Search for the cell housing the specified text and yield its [X, Y] center coordinate. 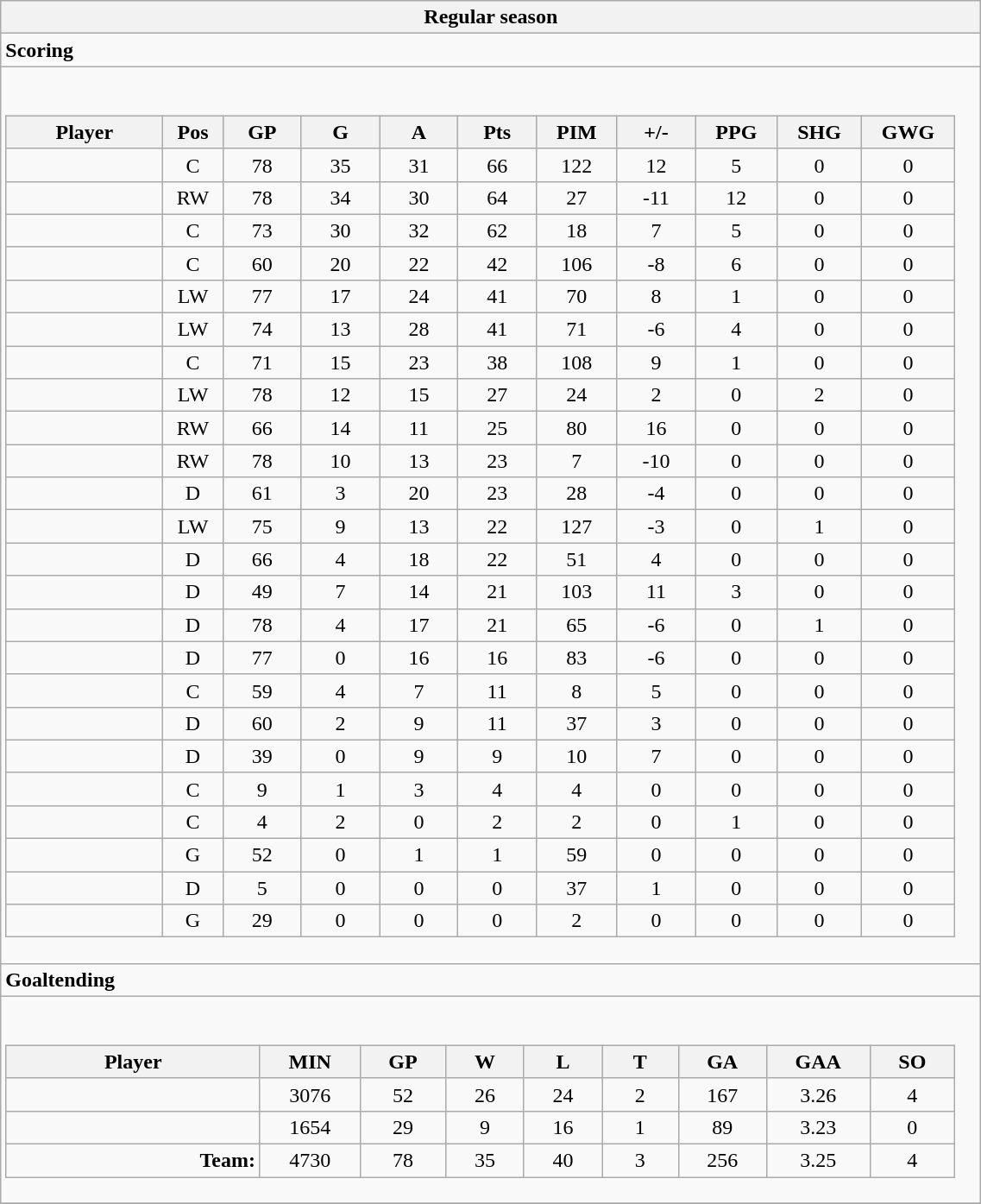
122 [577, 165]
89 [722, 1127]
70 [577, 296]
-4 [656, 494]
Pts [497, 132]
83 [577, 658]
65 [577, 625]
GWG [908, 132]
108 [577, 362]
Team: [133, 1161]
W [485, 1062]
40 [563, 1161]
34 [340, 198]
T [640, 1062]
127 [577, 526]
51 [577, 559]
103 [577, 592]
Player MIN GP W L T GA GAA SO 3076 52 26 24 2 167 3.26 4 1654 29 9 16 1 89 3.23 0 Team: 4730 78 35 40 3 256 3.25 4 [491, 1100]
-3 [656, 526]
6 [737, 263]
SHG [820, 132]
3076 [310, 1094]
Regular season [491, 17]
L [563, 1062]
62 [497, 230]
GA [722, 1062]
PIM [577, 132]
31 [419, 165]
167 [722, 1094]
32 [419, 230]
4730 [310, 1161]
PPG [737, 132]
Goaltending [491, 980]
GAA [818, 1062]
-11 [656, 198]
256 [722, 1161]
SO [912, 1062]
61 [262, 494]
MIN [310, 1062]
38 [497, 362]
49 [262, 592]
Scoring [491, 50]
74 [262, 330]
3.25 [818, 1161]
73 [262, 230]
42 [497, 263]
64 [497, 198]
25 [497, 428]
106 [577, 263]
26 [485, 1094]
-10 [656, 461]
+/- [656, 132]
39 [262, 756]
Pos [193, 132]
80 [577, 428]
A [419, 132]
3.23 [818, 1127]
1654 [310, 1127]
-8 [656, 263]
3.26 [818, 1094]
75 [262, 526]
